Determine the (X, Y) coordinate at the center of the cell enclosing the given text.  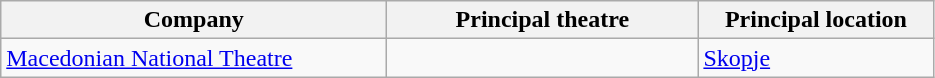
Macedonian National Theatre (194, 58)
Principal location (816, 20)
Company (194, 20)
Skopje (816, 58)
Principal theatre (542, 20)
